Locate the cell with the specified text and output its [X, Y] center coordinate. 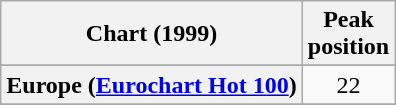
22 [348, 85]
Europe (Eurochart Hot 100) [152, 85]
Peakposition [348, 34]
Chart (1999) [152, 34]
